From the cell containing the given text, extract its center point as [x, y] coordinate. 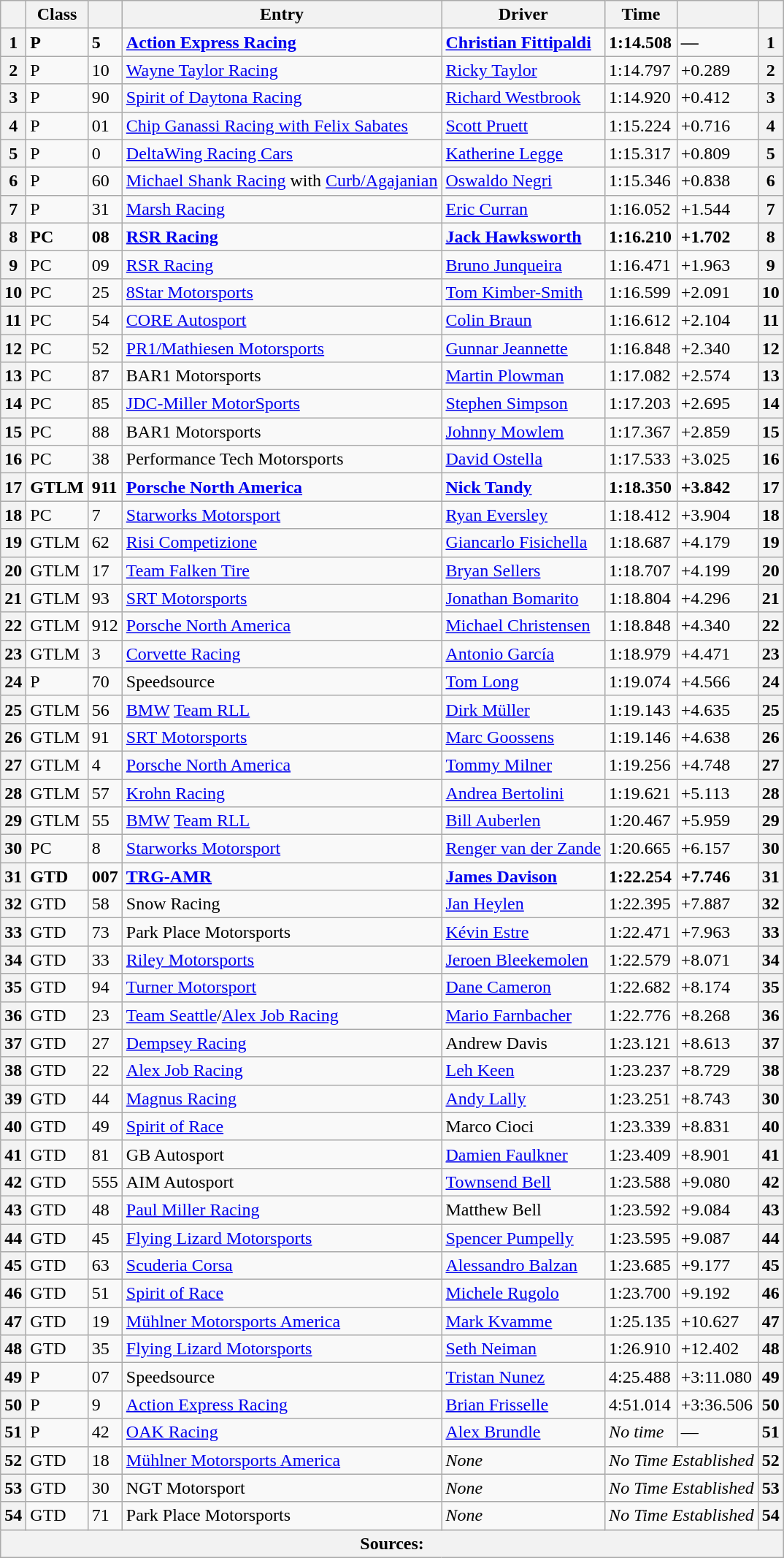
Michael Shank Racing with Curb/Agajanian [282, 181]
+1.963 [717, 264]
Johnny Mowlem [523, 432]
Bill Auberlen [523, 821]
07 [105, 1377]
Bryan Sellers [523, 570]
Wayne Taylor Racing [282, 70]
David Ostella [523, 459]
Marc Goossens [523, 737]
60 [105, 181]
1:19.256 [641, 765]
1:22.395 [641, 904]
1:18.707 [641, 570]
OAK Racing [282, 1432]
Tommy Milner [523, 765]
+7.746 [717, 877]
1:23.251 [641, 1099]
Snow Racing [282, 904]
1:17.533 [641, 459]
Gunnar Jeannette [523, 348]
1:16.848 [641, 348]
Jack Hawksworth [523, 237]
Bruno Junqueira [523, 264]
58 [105, 904]
Eric Curran [523, 209]
1:14.797 [641, 70]
James Davison [523, 877]
Scuderia Corsa [282, 1266]
Richard Westbrook [523, 98]
Time [641, 15]
62 [105, 543]
Corvette Racing [282, 654]
GB Autosport [282, 1154]
911 [105, 487]
63 [105, 1266]
Christian Fittipaldi [523, 42]
+9.192 [717, 1294]
Damien Faulkner [523, 1154]
81 [105, 1154]
+3:11.080 [717, 1377]
8Star Motorsports [282, 292]
+0.412 [717, 98]
1:18.412 [641, 515]
1:23.700 [641, 1294]
PR1/Mathiesen Motorsports [282, 348]
Magnus Racing [282, 1099]
Giancarlo Fisichella [523, 543]
4:25.488 [641, 1377]
CORE Autosport [282, 320]
NGT Motorsport [282, 1488]
Kévin Estre [523, 932]
1:23.237 [641, 1071]
1:22.776 [641, 1015]
1:20.665 [641, 849]
+4.638 [717, 737]
1:19.074 [641, 681]
+8.729 [717, 1071]
+8.071 [717, 960]
Tom Kimber-Smith [523, 292]
+2.695 [717, 404]
Leh Keen [523, 1071]
Spencer Pumpelly [523, 1238]
1:23.121 [641, 1043]
1:14.508 [641, 42]
TRG-AMR [282, 877]
Paul Miller Racing [282, 1210]
Team Seattle/Alex Job Racing [282, 1015]
+4.199 [717, 570]
1:18.687 [641, 543]
555 [105, 1182]
+8.901 [717, 1154]
+0.838 [717, 181]
JDC-Miller MotorSports [282, 404]
+4.179 [717, 543]
1:16.210 [641, 237]
70 [105, 681]
+7.963 [717, 932]
1:23.595 [641, 1238]
+2.859 [717, 432]
Alex Brundle [523, 1432]
+9.087 [717, 1238]
Stephen Simpson [523, 404]
+9.084 [717, 1210]
1:22.682 [641, 988]
Spirit of Daytona Racing [282, 98]
1:15.224 [641, 126]
08 [105, 237]
Brian Frisselle [523, 1405]
+6.157 [717, 849]
+8.174 [717, 988]
+3.904 [717, 515]
Matthew Bell [523, 1210]
Riley Motorsports [282, 960]
No time [641, 1432]
1:23.592 [641, 1210]
1:22.254 [641, 877]
Michael Christensen [523, 626]
+4.748 [717, 765]
007 [105, 877]
+8.268 [717, 1015]
87 [105, 376]
1:18.350 [641, 487]
Michele Rugolo [523, 1294]
1:19.146 [641, 737]
+0.289 [717, 70]
55 [105, 821]
Alessandro Balzan [523, 1266]
1:17.203 [641, 404]
Townsend Bell [523, 1182]
85 [105, 404]
AIM Autosport [282, 1182]
+3.842 [717, 487]
1:17.082 [641, 376]
09 [105, 264]
1:22.471 [641, 932]
1:20.467 [641, 821]
+8.743 [717, 1099]
0 [105, 153]
+2.340 [717, 348]
88 [105, 432]
1:16.599 [641, 292]
1:18.979 [641, 654]
+0.716 [717, 126]
+9.080 [717, 1182]
Driver [523, 15]
Risi Competizione [282, 543]
Katherine Legge [523, 153]
Dane Cameron [523, 988]
+3.025 [717, 459]
94 [105, 988]
1:18.804 [641, 598]
71 [105, 1516]
1:17.367 [641, 432]
1:15.317 [641, 153]
Andrea Bertolini [523, 793]
Team Falken Tire [282, 570]
1:18.848 [641, 626]
Chip Ganassi Racing with Felix Sabates [282, 126]
Martin Plowman [523, 376]
Jonathan Bomarito [523, 598]
Sources: [393, 1543]
1:25.135 [641, 1321]
+4.471 [717, 654]
+1.544 [717, 209]
1:16.612 [641, 320]
91 [105, 737]
1:23.339 [641, 1126]
+4.566 [717, 681]
4:51.014 [641, 1405]
1:23.588 [641, 1182]
Marsh Racing [282, 209]
+3:36.506 [717, 1405]
39 [13, 1099]
1:14.920 [641, 98]
Marco Cioci [523, 1126]
+12.402 [717, 1349]
Oswaldo Negri [523, 181]
Entry [282, 15]
1:23.409 [641, 1154]
+8.831 [717, 1126]
1:19.621 [641, 793]
1:23.685 [641, 1266]
+2.104 [717, 320]
1:16.471 [641, 264]
Tristan Nunez [523, 1377]
Ryan Eversley [523, 515]
912 [105, 626]
Mark Kvamme [523, 1321]
1:19.143 [641, 709]
+4.635 [717, 709]
+4.340 [717, 626]
+4.296 [717, 598]
DeltaWing Racing Cars [282, 153]
Antonio García [523, 654]
Mario Farnbacher [523, 1015]
Class [57, 15]
Ricky Taylor [523, 70]
+10.627 [717, 1321]
+7.887 [717, 904]
Andy Lally [523, 1099]
+9.177 [717, 1266]
Alex Job Racing [282, 1071]
Renger van der Zande [523, 849]
Dirk Müller [523, 709]
Andrew Davis [523, 1043]
1:22.579 [641, 960]
90 [105, 98]
93 [105, 598]
+2.091 [717, 292]
56 [105, 709]
Jeroen Bleekemolen [523, 960]
73 [105, 932]
+2.574 [717, 376]
01 [105, 126]
1:26.910 [641, 1349]
1:16.052 [641, 209]
Nick Tandy [523, 487]
1:15.346 [641, 181]
+1.702 [717, 237]
57 [105, 793]
Colin Braun [523, 320]
Jan Heylen [523, 904]
Tom Long [523, 681]
Performance Tech Motorsports [282, 459]
+8.613 [717, 1043]
Seth Neiman [523, 1349]
+0.809 [717, 153]
Dempsey Racing [282, 1043]
+5.959 [717, 821]
Krohn Racing [282, 793]
Turner Motorsport [282, 988]
Scott Pruett [523, 126]
+5.113 [717, 793]
